Return the (x, y) coordinate for the center point of the cell that contains the specified text.  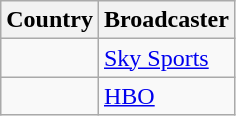
Country (50, 20)
HBO (166, 96)
Broadcaster (166, 20)
Sky Sports (166, 58)
